Search for the cell housing the specified text and yield its [x, y] center coordinate. 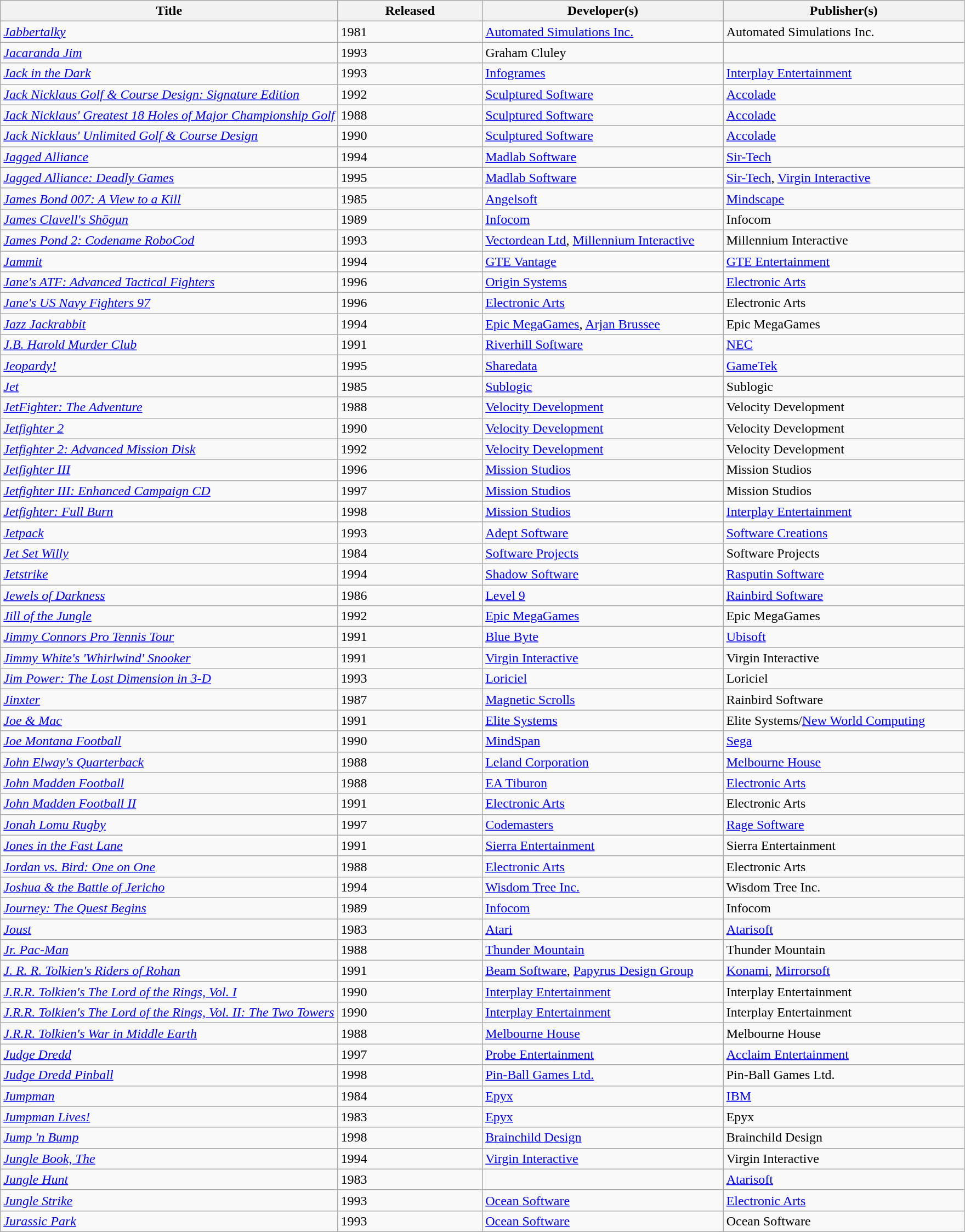
Ubisoft [844, 637]
Sir-Tech [844, 157]
John Madden Football II [169, 804]
Jagged Alliance [169, 157]
Millennium Interactive [844, 240]
James Clavell's Shōgun [169, 219]
J. R. R. Tolkien's Riders of Rohan [169, 971]
Jammit [169, 262]
Acclaim Entertainment [844, 1054]
Sharedata [603, 366]
Level 9 [603, 595]
Developer(s) [603, 11]
Jack Nicklaus Golf & Course Design: Signature Edition [169, 94]
Jim Power: The Lost Dimension in 3-D [169, 679]
Codemasters [603, 825]
Jabbertalky [169, 32]
Sir-Tech, Virgin Interactive [844, 178]
Origin Systems [603, 282]
Jungle Strike [169, 1200]
Jewels of Darkness [169, 595]
Jack Nicklaus' Greatest 18 Holes of Major Championship Golf [169, 115]
Rage Software [844, 825]
Judge Dredd Pinball [169, 1075]
Jet [169, 387]
Jetpack [169, 532]
Beam Software, Papyrus Design Group [603, 971]
Magnetic Scrolls [603, 700]
Mindscape [844, 198]
Elite Systems/New World Computing [844, 720]
Jetfighter 2: Advanced Mission Disk [169, 449]
Probe Entertainment [603, 1054]
Jonah Lomu Rugby [169, 825]
Software Creations [844, 532]
Elite Systems [603, 720]
Joe & Mac [169, 720]
Jetfighter: Full Burn [169, 512]
Journey: The Quest Begins [169, 908]
Jetstrike [169, 574]
Jimmy Connors Pro Tennis Tour [169, 637]
Joshua & the Battle of Jericho [169, 887]
Rasputin Software [844, 574]
1981 [410, 32]
Jones in the Fast Lane [169, 845]
John Madden Football [169, 783]
James Bond 007: A View to a Kill [169, 198]
Joust [169, 929]
IBM [844, 1096]
Angelsoft [603, 198]
Sega [844, 741]
Infogrames [603, 73]
Shadow Software [603, 574]
Jeopardy! [169, 366]
Jetfighter 2 [169, 428]
Graham Cluley [603, 53]
Jack in the Dark [169, 73]
Leland Corporation [603, 762]
EA Tiburon [603, 783]
Judge Dredd [169, 1054]
GTE Vantage [603, 262]
Jack Nicklaus' Unlimited Golf & Course Design [169, 136]
NEC [844, 345]
Vectordean Ltd, Millennium Interactive [603, 240]
J.R.R. Tolkien's The Lord of the Rings, Vol. I [169, 992]
1986 [410, 595]
James Pond 2: Codename RoboCod [169, 240]
Blue Byte [603, 637]
J.B. Harold Murder Club [169, 345]
JetFighter: The Adventure [169, 407]
GTE Entertainment [844, 262]
Riverhill Software [603, 345]
J.R.R. Tolkien's The Lord of the Rings, Vol. II: The Two Towers [169, 1013]
Epic MegaGames, Arjan Brussee [603, 324]
Adept Software [603, 532]
Jetfighter III [169, 470]
Konami, Mirrorsoft [844, 971]
Joe Montana Football [169, 741]
Atari [603, 929]
Jet Set Willy [169, 553]
MindSpan [603, 741]
Jumpman Lives! [169, 1117]
Jane's US Navy Fighters 97 [169, 303]
Jimmy White's 'Whirlwind' Snooker [169, 658]
Jacaranda Jim [169, 53]
Jinxter [169, 700]
GameTek [844, 366]
John Elway's Quarterback [169, 762]
Jr. Pac-Man [169, 950]
J.R.R. Tolkien's War in Middle Earth [169, 1034]
Jumpman [169, 1096]
Released [410, 11]
Jane's ATF: Advanced Tactical Fighters [169, 282]
Jungle Hunt [169, 1179]
Publisher(s) [844, 11]
Jordan vs. Bird: One on One [169, 866]
Title [169, 11]
Jurassic Park [169, 1221]
1987 [410, 700]
Jump 'n Bump [169, 1138]
Jetfighter III: Enhanced Campaign CD [169, 491]
Jungle Book, The [169, 1159]
Jazz Jackrabbit [169, 324]
Jill of the Jungle [169, 616]
Jagged Alliance: Deadly Games [169, 178]
